Provide the [x, y] coordinate of the cell's center where the given text is located.  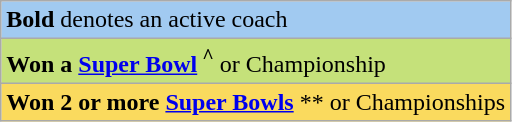
Bold denotes an active coach [256, 20]
Won 2 or more Super Bowls ** or Championships [256, 102]
Won a Super Bowl ^ or Championship [256, 62]
